Capture the cell that displays the provided text and extract its [X, Y] central coordinate. 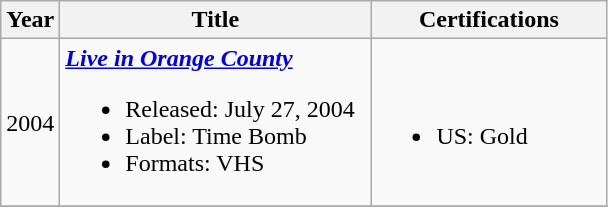
US: Gold [489, 122]
Live in Orange CountyReleased: July 27, 2004Label: Time BombFormats: VHS [216, 122]
Year [30, 20]
Title [216, 20]
Certifications [489, 20]
2004 [30, 122]
